Extract the (x, y) coordinate from the center of the cell holding the provided text.  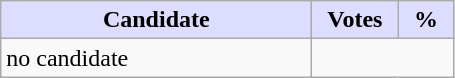
no candidate (156, 58)
% (426, 20)
Votes (355, 20)
Candidate (156, 20)
